Pinpoint the cell where the given text exists, returning its (x, y) midpoint coordinate. 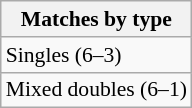
Mixed doubles (6–1) (96, 90)
Matches by type (96, 19)
Singles (6–3) (96, 55)
